Pinpoint the cell where the given text exists, returning its [X, Y] midpoint coordinate. 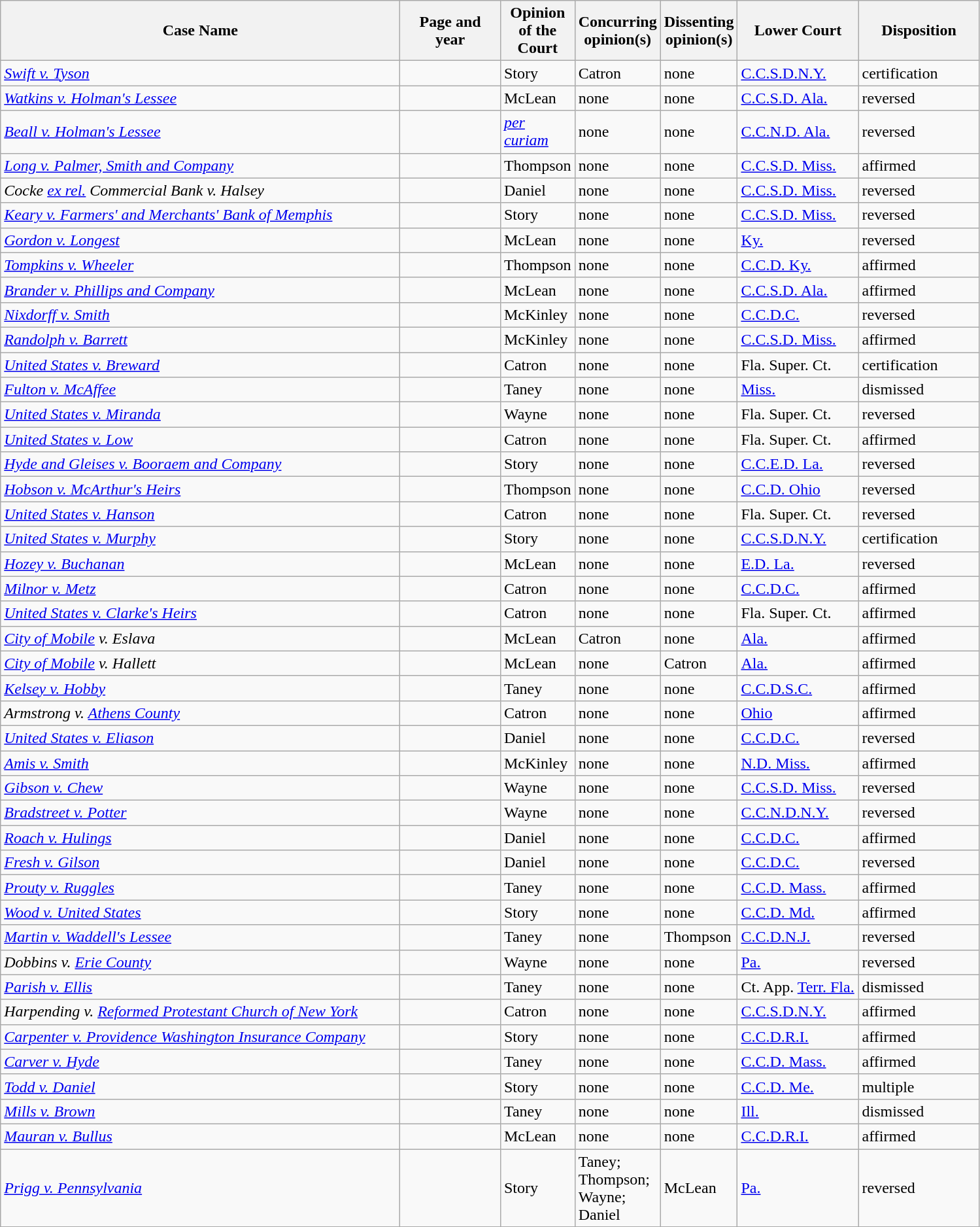
Dissenting opinion(s) [699, 31]
Prouty v. Ruggles [200, 888]
Roach v. Hulings [200, 838]
Carpenter v. Providence Washington Insurance Company [200, 1037]
Hyde and Gleises v. Booraem and Company [200, 464]
C.C.D. Md. [798, 912]
N.D. Miss. [798, 763]
Carver v. Hyde [200, 1062]
Bradstreet v. Potter [200, 813]
Gibson v. Chew [200, 788]
United States v. Low [200, 440]
Hozey v. Buchanan [200, 564]
Ill. [798, 1111]
Mauran v. Bullus [200, 1136]
City of Mobile v. Hallett [200, 663]
Opinion of the Court [537, 31]
City of Mobile v. Eslava [200, 638]
Keary v. Farmers' and Merchants' Bank of Memphis [200, 215]
C.C.N.D.N.Y. [798, 813]
E.D. La. [798, 564]
Gordon v. Longest [200, 240]
Long v. Palmer, Smith and Company [200, 165]
Case Name [200, 31]
per curiam [537, 132]
Miss. [798, 390]
Ky. [798, 240]
Hobson v. McArthur's Heirs [200, 489]
Cocke ex rel. Commercial Bank v. Halsey [200, 190]
Ohio [798, 713]
United States v. Clarke's Heirs [200, 613]
Harpending v. Reformed Protestant Church of New York [200, 1012]
United States v. Breward [200, 364]
Page and year [450, 31]
United States v. Murphy [200, 539]
Parish v. Ellis [200, 987]
Fresh v. Gilson [200, 863]
C.C.N.D. Ala. [798, 132]
Prigg v. Pennsylvania [200, 1188]
C.C.E.D. La. [798, 464]
Swift v. Tyson [200, 73]
C.C.D.S.C. [798, 688]
Lower Court [798, 31]
Mills v. Brown [200, 1111]
United States v. Eliason [200, 738]
Concurring opinion(s) [617, 31]
Fulton v. McAffee [200, 390]
United States v. Hanson [200, 514]
C.C.D. Ky. [798, 265]
Armstrong v. Athens County [200, 713]
Martin v. Waddell's Lessee [200, 937]
Todd v. Daniel [200, 1086]
Brander v. Phillips and Company [200, 290]
Ct. App. Terr. Fla. [798, 987]
C.C.D. Me. [798, 1086]
multiple [919, 1086]
Amis v. Smith [200, 763]
Dobbins v. Erie County [200, 962]
Nixdorff v. Smith [200, 315]
Randolph v. Barrett [200, 339]
Wood v. United States [200, 912]
Beall v. Holman's Lessee [200, 132]
Milnor v. Metz [200, 589]
Taney; Thompson; Wayne; Daniel [617, 1188]
Kelsey v. Hobby [200, 688]
Tompkins v. Wheeler [200, 265]
Disposition [919, 31]
C.C.D. Ohio [798, 489]
C.C.D.N.J. [798, 937]
Watkins v. Holman's Lessee [200, 98]
United States v. Miranda [200, 415]
